Detect which cell encompasses the target text, then output its [X, Y] center coordinate. 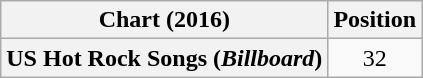
US Hot Rock Songs (Billboard) [164, 58]
32 [375, 58]
Chart (2016) [164, 20]
Position [375, 20]
